Search for the cell housing the specified text and yield its (X, Y) center coordinate. 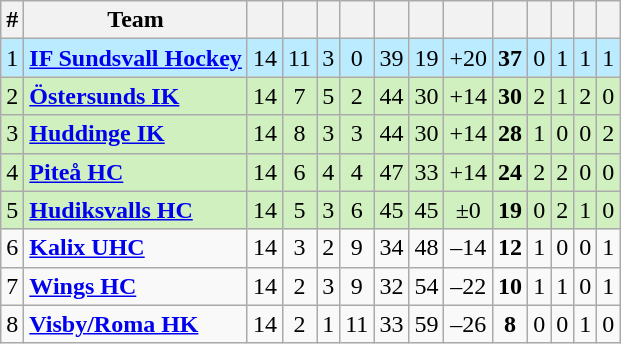
Wings HC (136, 286)
54 (426, 286)
34 (392, 248)
47 (392, 172)
48 (426, 248)
IF Sundsvall Hockey (136, 58)
59 (426, 324)
Team (136, 20)
–26 (468, 324)
–14 (468, 248)
Hudiksvalls HC (136, 210)
+20 (468, 58)
±0 (468, 210)
Piteå HC (136, 172)
37 (510, 58)
# (12, 20)
10 (510, 286)
12 (510, 248)
Huddinge IK (136, 134)
–22 (468, 286)
39 (392, 58)
24 (510, 172)
Visby/Roma HK (136, 324)
32 (392, 286)
Kalix UHC (136, 248)
Östersunds IK (136, 96)
28 (510, 134)
